Extract the (X, Y) coordinate from the center of the cell holding the provided text.  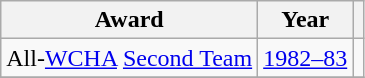
Award (130, 20)
Year (306, 20)
1982–83 (306, 58)
All-WCHA Second Team (130, 58)
